Capture the cell that displays the provided text and extract its (x, y) central coordinate. 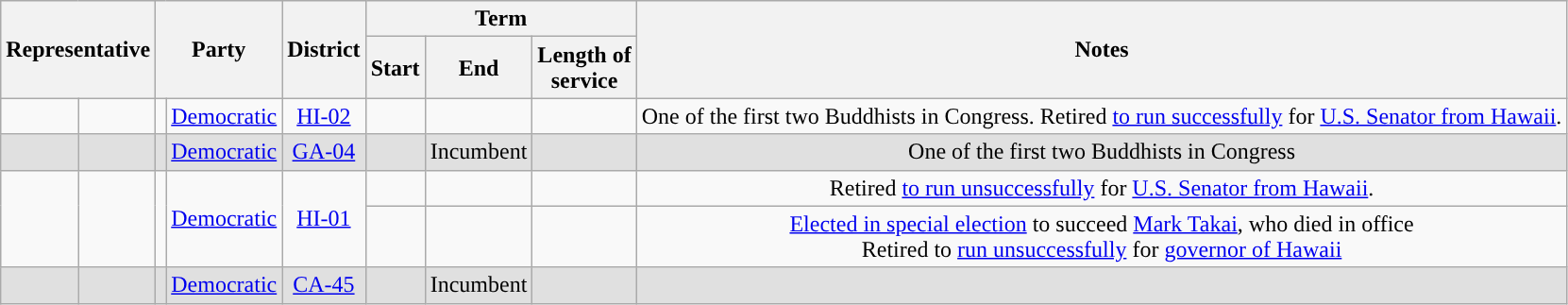
HI-02 (324, 116)
GA-04 (324, 152)
One of the first two Buddhists in Congress (1102, 152)
HI-01 (324, 219)
Start (395, 68)
District (324, 49)
Term (500, 19)
Elected in special election to succeed Mark Takai, who died in officeRetired to run unsuccessfully for governor of Hawaii (1102, 236)
Retired to run unsuccessfully for U.S. Senator from Hawaii. (1102, 188)
Length ofservice (584, 68)
Notes (1102, 49)
Representative (78, 49)
Party (219, 49)
End (479, 68)
One of the first two Buddhists in Congress. Retired to run successfully for U.S. Senator from Hawaii. (1102, 116)
CA-45 (324, 285)
